Identify which cell holds the provided text, then report its (x, y) central coordinate. 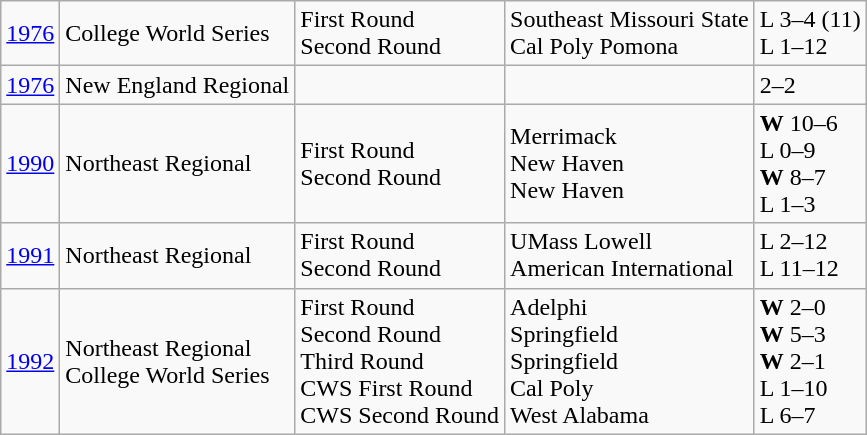
W 2–0W 5–3W 2–1L 1–10L 6–7 (810, 361)
L 2–12L 11–12 (810, 256)
1992 (30, 361)
L 3–4 (11)L 1–12 (810, 34)
New England Regional (178, 85)
Southeast Missouri StateCal Poly Pomona (630, 34)
Northeast RegionalCollege World Series (178, 361)
1990 (30, 164)
MerrimackNew HavenNew Haven (630, 164)
First RoundSecond RoundThird RoundCWS First RoundCWS Second Round (400, 361)
W 10–6L 0–9W 8–7L 1–3 (810, 164)
2–2 (810, 85)
College World Series (178, 34)
AdelphiSpringfieldSpringfieldCal PolyWest Alabama (630, 361)
1991 (30, 256)
UMass LowellAmerican International (630, 256)
